Return the [X, Y] coordinate for the center point of the cell that contains the specified text.  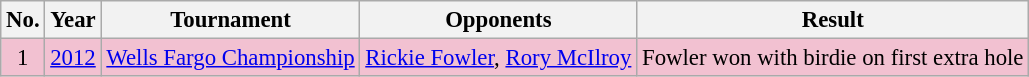
Result [833, 20]
Rickie Fowler, Rory McIlroy [498, 58]
Wells Fargo Championship [230, 58]
Opponents [498, 20]
1 [23, 58]
2012 [73, 58]
No. [23, 20]
Tournament [230, 20]
Fowler won with birdie on first extra hole [833, 58]
Year [73, 20]
